Find where the given text appears and provide that cell's center as (x, y) coordinate. 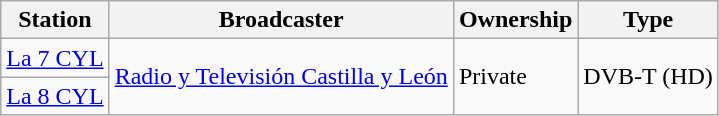
La 7 CYL (55, 58)
Private (515, 77)
Station (55, 20)
Type (648, 20)
DVB-T (HD) (648, 77)
Ownership (515, 20)
La 8 CYL (55, 96)
Radio y Televisión Castilla y León (281, 77)
Broadcaster (281, 20)
